Detect which cell encompasses the target text, then output its [X, Y] center coordinate. 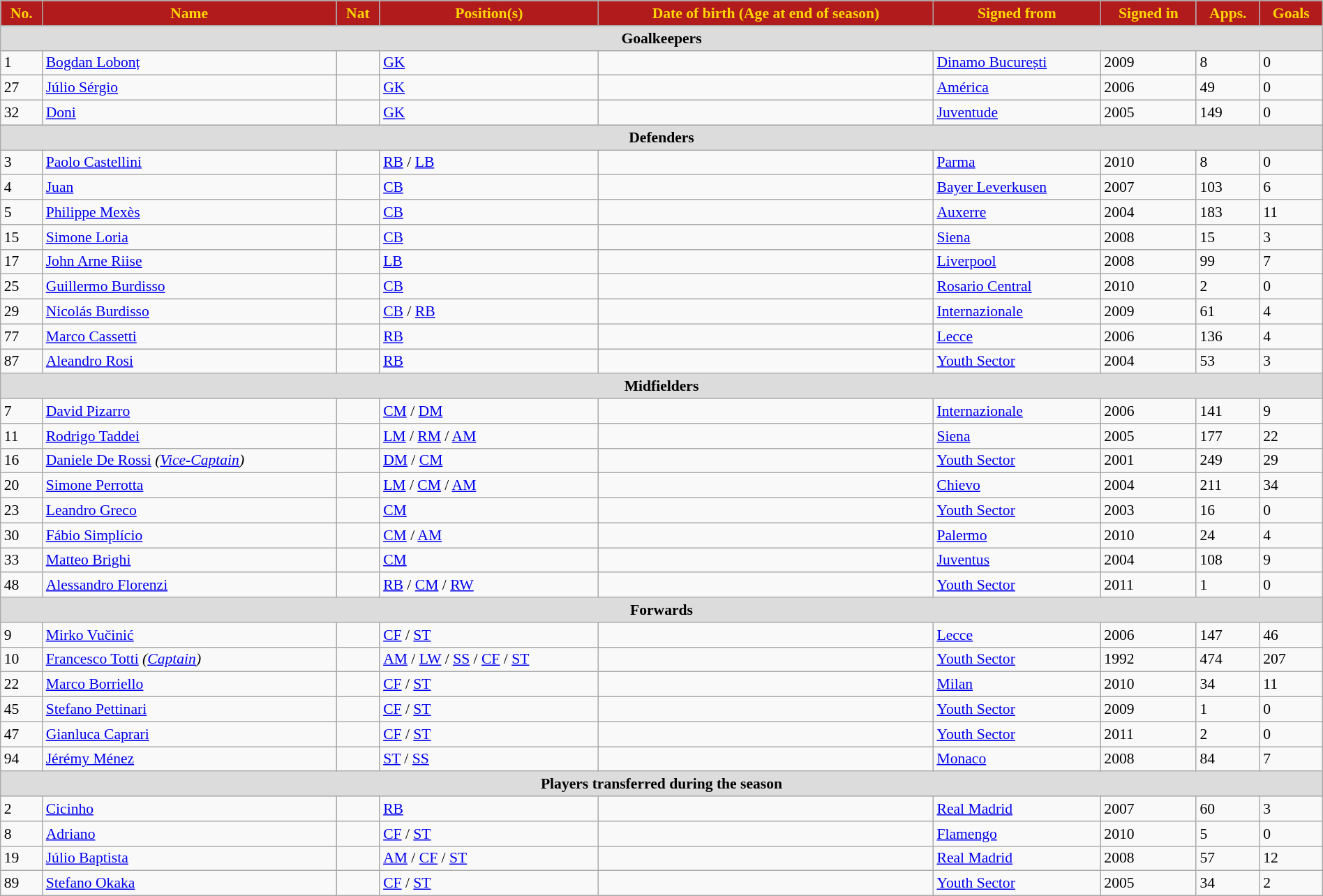
Júlio Sérgio [190, 88]
Bogdan Lobonț [190, 63]
Midfielders [661, 387]
Alessandro Florenzi [190, 585]
183 [1228, 212]
24 [1228, 535]
DM / CM [489, 461]
CM / DM [489, 411]
77 [22, 336]
Milan [1017, 685]
1992 [1149, 659]
19 [22, 858]
94 [22, 759]
87 [22, 361]
57 [1228, 858]
Apps. [1228, 13]
89 [22, 883]
Monaco [1017, 759]
Mirko Vučinić [190, 635]
Guillermo Burdisso [190, 287]
Rodrigo Taddei [190, 436]
RB / LB [489, 163]
AM / LW / SS / CF / ST [489, 659]
Chievo [1017, 486]
30 [22, 535]
Position(s) [489, 13]
Name [190, 13]
47 [22, 734]
Matteo Brighi [190, 560]
136 [1228, 336]
Signed in [1149, 13]
48 [22, 585]
Marco Borriello [190, 685]
Juventude [1017, 113]
Simone Loria [190, 237]
20 [22, 486]
474 [1228, 659]
Stefano Okaka [190, 883]
46 [1291, 635]
Juan [190, 188]
Defenders [661, 137]
147 [1228, 635]
Jérémy Ménez [190, 759]
17 [22, 262]
Flamengo [1017, 834]
Gianluca Caprari [190, 734]
Bayer Leverkusen [1017, 188]
David Pizarro [190, 411]
AM / CF / ST [489, 858]
10 [22, 659]
12 [1291, 858]
6 [1291, 188]
45 [22, 710]
25 [22, 287]
ST / SS [489, 759]
Nicolás Burdisso [190, 312]
Philippe Mexès [190, 212]
No. [22, 13]
Fábio Simplício [190, 535]
61 [1228, 312]
Players transferred during the season [661, 784]
Goalkeepers [661, 38]
Auxerre [1017, 212]
108 [1228, 560]
103 [1228, 188]
149 [1228, 113]
John Arne Riise [190, 262]
23 [22, 511]
Forwards [661, 610]
Daniele De Rossi (Vice-Captain) [190, 461]
Júlio Baptista [190, 858]
CB / RB [489, 312]
Stefano Pettinari [190, 710]
RB / CM / RW [489, 585]
Doni [190, 113]
49 [1228, 88]
Parma [1017, 163]
Simone Perrotta [190, 486]
Paolo Castellini [190, 163]
Date of birth (Age at end of season) [766, 13]
32 [22, 113]
LM / RM / AM [489, 436]
249 [1228, 461]
211 [1228, 486]
Juventus [1017, 560]
207 [1291, 659]
27 [22, 88]
Francesco Totti (Captain) [190, 659]
Goals [1291, 13]
América [1017, 88]
2003 [1149, 511]
Signed from [1017, 13]
177 [1228, 436]
Liverpool [1017, 262]
Palermo [1017, 535]
141 [1228, 411]
Marco Cassetti [190, 336]
Cicinho [190, 809]
CM / AM [489, 535]
Aleandro Rosi [190, 361]
Leandro Greco [190, 511]
Rosario Central [1017, 287]
53 [1228, 361]
84 [1228, 759]
99 [1228, 262]
LB [489, 262]
60 [1228, 809]
LM / CM / AM [489, 486]
33 [22, 560]
Dinamo București [1017, 63]
Nat [358, 13]
Adriano [190, 834]
2001 [1149, 461]
